Return [X, Y] of the center of cell containing provided text 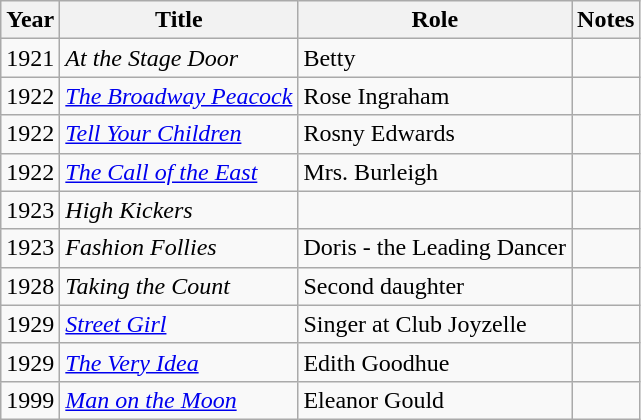
Betty [435, 58]
Second daughter [435, 286]
Taking the Count [179, 286]
At the Stage Door [179, 58]
Doris - the Leading Dancer [435, 248]
Title [179, 20]
1921 [30, 58]
Rose Ingraham [435, 96]
1928 [30, 286]
Rosny Edwards [435, 134]
Eleanor Gould [435, 400]
The Very Idea [179, 362]
Tell Your Children [179, 134]
Mrs. Burleigh [435, 172]
1999 [30, 400]
Edith Goodhue [435, 362]
The Broadway Peacock [179, 96]
Notes [606, 20]
Singer at Club Joyzelle [435, 324]
Fashion Follies [179, 248]
High Kickers [179, 210]
Man on the Moon [179, 400]
Year [30, 20]
Street Girl [179, 324]
The Call of the East [179, 172]
Role [435, 20]
